Locate the cell with the specified text and output its (x, y) center coordinate. 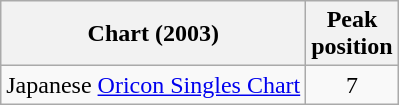
Japanese Oricon Singles Chart (154, 85)
Peakposition (352, 34)
7 (352, 85)
Chart (2003) (154, 34)
